Identify which cell holds the provided text, then report its (x, y) central coordinate. 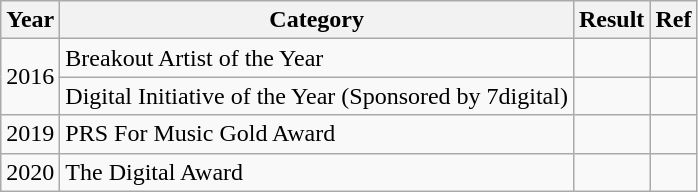
Year (30, 20)
PRS For Music Gold Award (317, 134)
Ref (674, 20)
2020 (30, 172)
Category (317, 20)
The Digital Award (317, 172)
Breakout Artist of the Year (317, 58)
2019 (30, 134)
Digital Initiative of the Year (Sponsored by 7digital) (317, 96)
2016 (30, 77)
Result (611, 20)
